Extract the (X, Y) coordinate from the center of the cell holding the provided text.  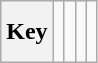
Key (27, 32)
